Scan for the cell matching the given text and deliver its (X, Y) coordinate at center. 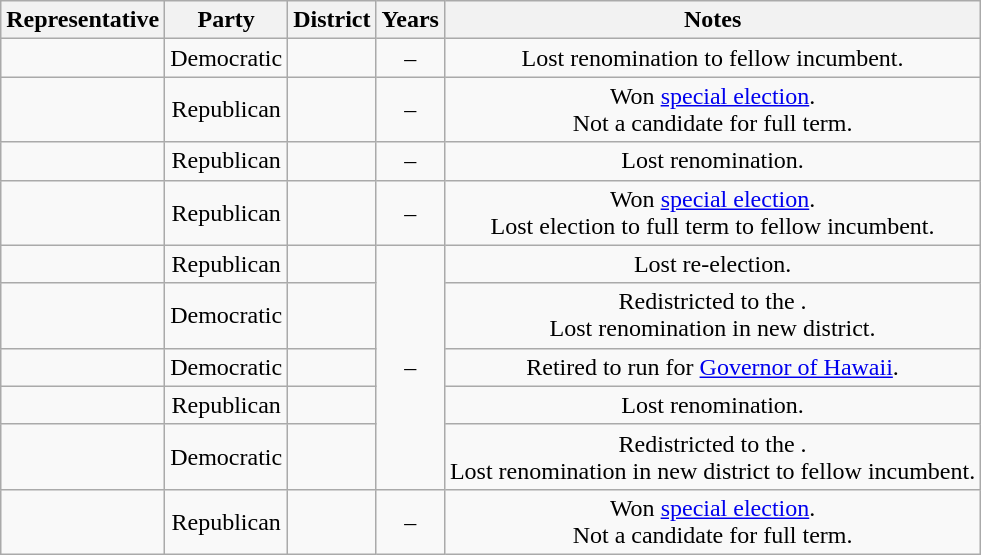
Won special election.Lost election to full term to fellow incumbent. (712, 212)
Lost renomination to fellow incumbent. (712, 58)
Notes (712, 20)
Redistricted to the .Lost renomination in new district. (712, 316)
Party (226, 20)
Retired to run for Governor of Hawaii. (712, 367)
Years (410, 20)
District (332, 20)
Lost re-election. (712, 264)
Redistricted to the .Lost renomination in new district to fellow incumbent. (712, 456)
Representative (83, 20)
